Pinpoint the cell where the given text exists, returning its (x, y) midpoint coordinate. 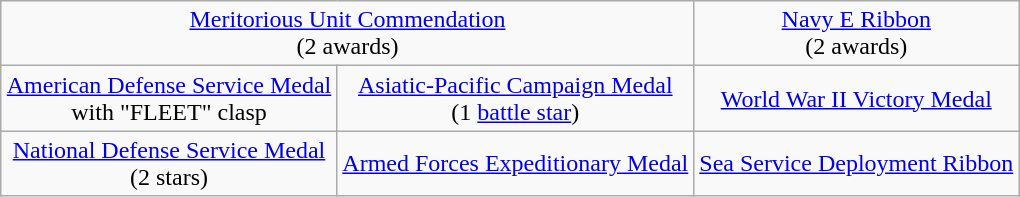
Sea Service Deployment Ribbon (856, 164)
Meritorious Unit Commendation(2 awards) (348, 34)
American Defense Service Medal with "FLEET" clasp (169, 98)
Navy E Ribbon(2 awards) (856, 34)
Armed Forces Expeditionary Medal (516, 164)
World War II Victory Medal (856, 98)
Asiatic-Pacific Campaign Medal(1 battle star) (516, 98)
National Defense Service Medal(2 stars) (169, 164)
